Extract the [X, Y] coordinate from the center of the cell holding the provided text.  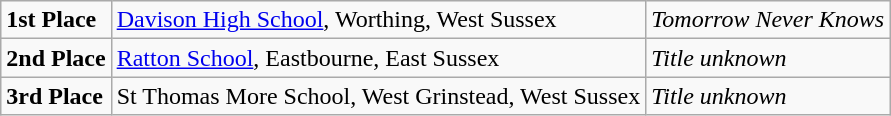
1st Place [56, 20]
Davison High School, Worthing, West Sussex [378, 20]
3rd Place [56, 96]
Ratton School, Eastbourne, East Sussex [378, 58]
2nd Place [56, 58]
St Thomas More School, West Grinstead, West Sussex [378, 96]
Tomorrow Never Knows [768, 20]
